Return [x, y] of the center of cell containing provided text 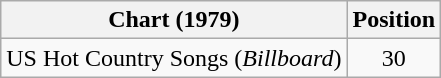
Chart (1979) [174, 20]
Position [394, 20]
US Hot Country Songs (Billboard) [174, 58]
30 [394, 58]
